Scan for the cell matching the given text and deliver its (X, Y) coordinate at center. 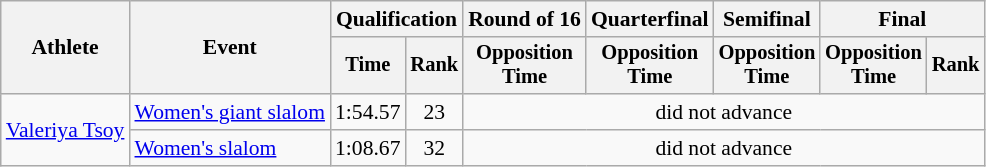
Quarterfinal (650, 19)
Valeriya Tsoy (66, 130)
23 (434, 112)
Women's giant slalom (230, 112)
Women's slalom (230, 148)
Time (368, 66)
1:54.57 (368, 112)
Qualification (396, 19)
Event (230, 48)
Round of 16 (524, 19)
Semifinal (768, 19)
Athlete (66, 48)
32 (434, 148)
Final (902, 19)
1:08.67 (368, 148)
